From the cell containing the given text, extract its center point as [X, Y] coordinate. 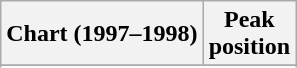
Chart (1997–1998) [102, 34]
Peakposition [249, 34]
